For the text-containing cell, return its midpoint in [x, y] coordinate format. 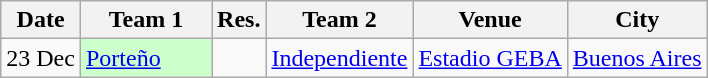
Team 1 [146, 20]
Res. [239, 20]
23 Dec [41, 58]
Team 2 [340, 20]
City [637, 20]
Porteño [146, 58]
Independiente [340, 58]
Venue [490, 20]
Date [41, 20]
Buenos Aires [637, 58]
Estadio GEBA [490, 58]
